Determine the (x, y) coordinate at the center of the cell enclosing the given text.  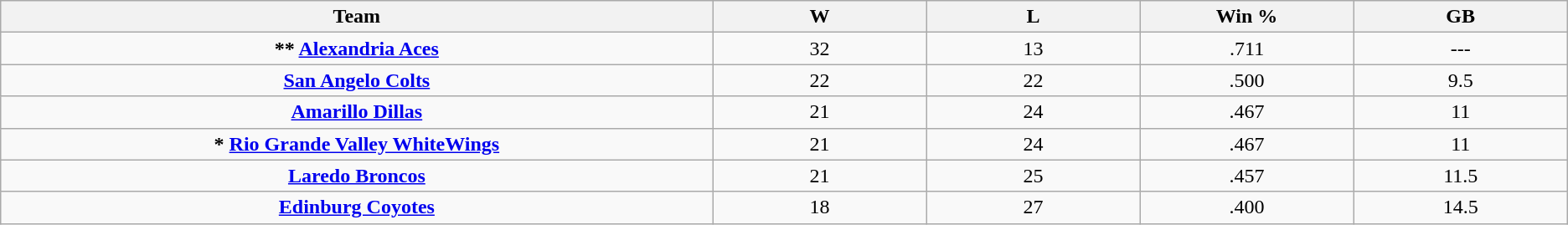
.400 (1246, 207)
GB (1461, 17)
.500 (1246, 80)
W (819, 17)
* Rio Grande Valley WhiteWings (357, 144)
.457 (1246, 176)
--- (1461, 49)
32 (819, 49)
Edinburg Coyotes (357, 207)
L (1034, 17)
25 (1034, 176)
.711 (1246, 49)
11.5 (1461, 176)
27 (1034, 207)
** Alexandria Aces (357, 49)
San Angelo Colts (357, 80)
9.5 (1461, 80)
14.5 (1461, 207)
13 (1034, 49)
Amarillo Dillas (357, 112)
Team (357, 17)
18 (819, 207)
Win % (1246, 17)
Laredo Broncos (357, 176)
